From the cell containing the given text, extract its center point as [X, Y] coordinate. 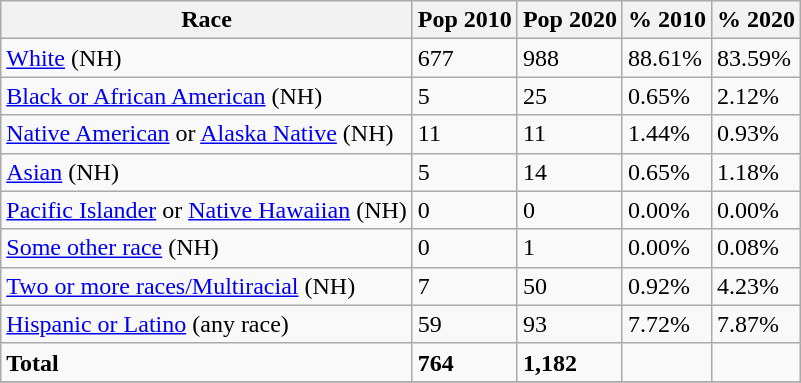
88.61% [666, 58]
59 [464, 324]
Some other race (NH) [207, 248]
Two or more races/Multiracial (NH) [207, 286]
7.72% [666, 324]
% 2010 [666, 20]
25 [570, 96]
Hispanic or Latino (any race) [207, 324]
4.23% [756, 286]
1 [570, 248]
Pop 2020 [570, 20]
% 2020 [756, 20]
Native American or Alaska Native (NH) [207, 134]
Total [207, 362]
1,182 [570, 362]
0.08% [756, 248]
0.92% [666, 286]
2.12% [756, 96]
Pacific Islander or Native Hawaiian (NH) [207, 210]
988 [570, 58]
Asian (NH) [207, 172]
Black or African American (NH) [207, 96]
83.59% [756, 58]
50 [570, 286]
93 [570, 324]
677 [464, 58]
1.44% [666, 134]
0.93% [756, 134]
Race [207, 20]
Pop 2010 [464, 20]
7.87% [756, 324]
764 [464, 362]
7 [464, 286]
1.18% [756, 172]
14 [570, 172]
White (NH) [207, 58]
